Extract the [X, Y] coordinate from the center of the cell holding the provided text.  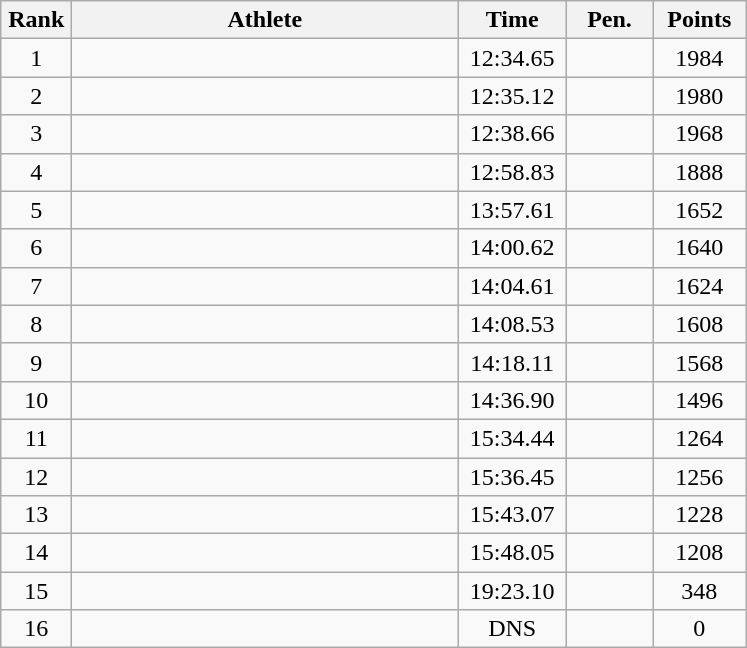
12 [36, 477]
12:58.83 [512, 172]
15:34.44 [512, 438]
9 [36, 362]
1652 [699, 210]
12:38.66 [512, 134]
13 [36, 515]
1888 [699, 172]
14:08.53 [512, 324]
10 [36, 400]
1 [36, 58]
1984 [699, 58]
3 [36, 134]
1208 [699, 553]
14:04.61 [512, 286]
15:48.05 [512, 553]
4 [36, 172]
16 [36, 629]
6 [36, 248]
1256 [699, 477]
7 [36, 286]
Pen. [609, 20]
1624 [699, 286]
Rank [36, 20]
19:23.10 [512, 591]
1228 [699, 515]
8 [36, 324]
15:43.07 [512, 515]
1608 [699, 324]
0 [699, 629]
1640 [699, 248]
14 [36, 553]
Athlete [265, 20]
1264 [699, 438]
2 [36, 96]
13:57.61 [512, 210]
11 [36, 438]
1968 [699, 134]
12:35.12 [512, 96]
15 [36, 591]
DNS [512, 629]
14:18.11 [512, 362]
348 [699, 591]
5 [36, 210]
12:34.65 [512, 58]
1496 [699, 400]
Points [699, 20]
14:00.62 [512, 248]
Time [512, 20]
15:36.45 [512, 477]
14:36.90 [512, 400]
1568 [699, 362]
1980 [699, 96]
